Detect which cell encompasses the target text, then output its (X, Y) center coordinate. 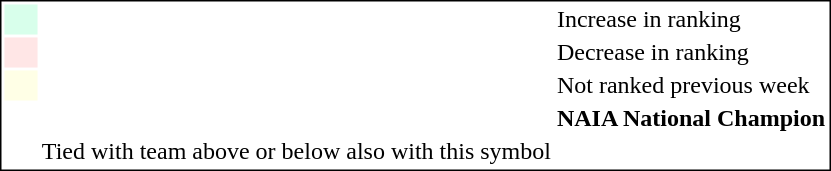
NAIA National Champion (690, 119)
Decrease in ranking (690, 53)
Increase in ranking (690, 19)
Tied with team above or below also with this symbol (296, 151)
Not ranked previous week (690, 85)
